Find where the given text appears and provide that cell's center as [x, y] coordinate. 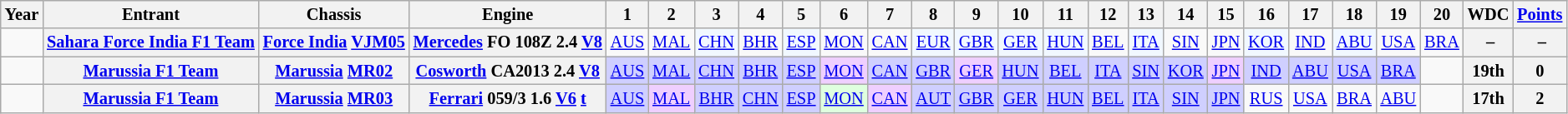
AUT [933, 98]
11 [1065, 14]
5 [802, 14]
12 [1108, 14]
Entrant [150, 14]
Marussia MR03 [334, 98]
19 [1398, 14]
Marussia MR02 [334, 71]
15 [1226, 14]
Sahara Force India F1 Team [150, 42]
Mercedes FO 108Z 2.4 V8 [508, 42]
Engine [508, 14]
17 [1310, 14]
1 [627, 14]
Year [22, 14]
4 [760, 14]
19th [1489, 71]
Force India VJM05 [334, 42]
0 [1540, 71]
Cosworth CA2013 2.4 V8 [508, 71]
20 [1442, 14]
3 [717, 14]
10 [1021, 14]
EUR [933, 42]
8 [933, 14]
16 [1266, 14]
Points [1540, 14]
13 [1146, 14]
17th [1489, 98]
14 [1186, 14]
RUS [1266, 98]
Chassis [334, 14]
WDC [1489, 14]
9 [977, 14]
7 [891, 14]
Ferrari 059/3 1.6 V6 t [508, 98]
18 [1355, 14]
6 [844, 14]
